Extract the (x, y) coordinate from the center of the cell holding the provided text.  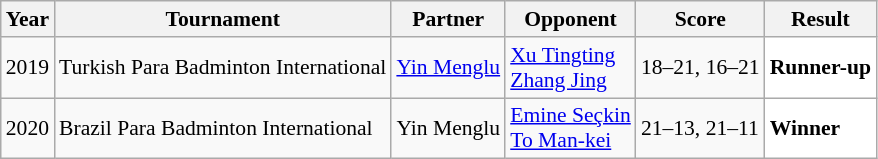
Brazil Para Badminton International (222, 128)
2020 (28, 128)
Partner (448, 19)
18–21, 16–21 (700, 68)
Emine Seçkin To Man-kei (570, 128)
Tournament (222, 19)
Runner-up (820, 68)
Result (820, 19)
Turkish Para Badminton International (222, 68)
Year (28, 19)
2019 (28, 68)
21–13, 21–11 (700, 128)
Winner (820, 128)
Xu Tingting Zhang Jing (570, 68)
Score (700, 19)
Opponent (570, 19)
